Locate the cell with the specified text and output its [X, Y] center coordinate. 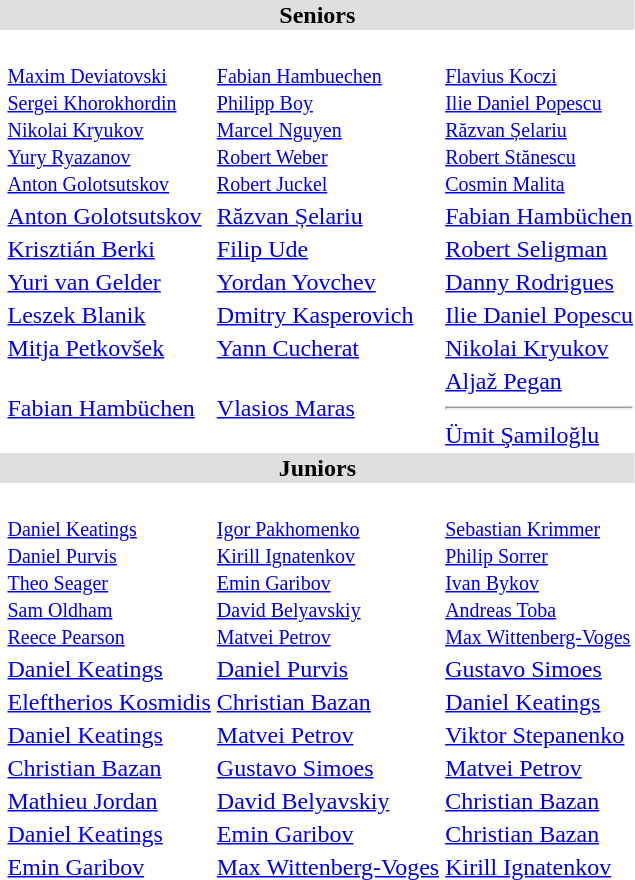
Daniel Purvis [328, 669]
Filip Ude [328, 249]
Viktor Stepanenko [540, 735]
Robert Seligman [540, 249]
Igor PakhomenkoKirill IgnatenkovEmin GaribovDavid BelyavskiyMatvei Petrov [328, 568]
Daniel KeatingsDaniel PurvisTheo SeagerSam OldhamReece Pearson [109, 568]
Yann Cucherat [328, 348]
Mathieu Jordan [109, 801]
Fabian HambuechenPhilipp BoyMarcel NguyenRobert WeberRobert Juckel [328, 116]
Juniors [318, 468]
Anton Golotsutskov [109, 216]
Sebastian KrimmerPhilip SorrerIvan BykovAndreas TobaMax Wittenberg-Voges [540, 568]
Mitja Petkovšek [109, 348]
Yordan Yovchev [328, 282]
Yuri van Gelder [109, 282]
Leszek Blanik [109, 315]
Aljaž Pegan Ümit Şamiloğlu [540, 408]
Ilie Daniel Popescu [540, 315]
Danny Rodrigues [540, 282]
David Belyavskiy [328, 801]
Răzvan Șelariu [328, 216]
Seniors [318, 15]
Dmitry Kasperovich [328, 315]
Maxim DeviatovskiSergei KhorokhordinNikolai KryukovYury RyazanovAnton Golotsutskov [109, 116]
Krisztián Berki [109, 249]
Nikolai Kryukov [540, 348]
Flavius KocziIlie Daniel PopescuRăzvan ȘelariuRobert StănescuCosmin Malita [540, 116]
Emin Garibov [328, 834]
Eleftherios Kosmidis [109, 702]
Vlasios Maras [328, 408]
